Scan for the cell matching the given text and deliver its [X, Y] coordinate at center. 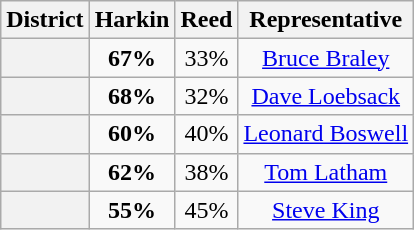
60% [132, 134]
District [45, 20]
Tom Latham [326, 172]
Steve King [326, 210]
38% [206, 172]
68% [132, 96]
67% [132, 58]
45% [206, 210]
Harkin [132, 20]
Dave Loebsack [326, 96]
62% [132, 172]
55% [132, 210]
32% [206, 96]
Leonard Boswell [326, 134]
Representative [326, 20]
Bruce Braley [326, 58]
Reed [206, 20]
33% [206, 58]
40% [206, 134]
